Locate the cell with the specified text and output its (x, y) center coordinate. 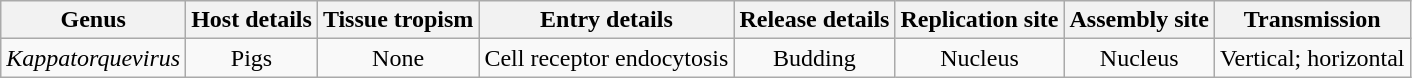
Cell receptor endocytosis (606, 58)
Kappatorquevirus (94, 58)
Genus (94, 20)
Host details (252, 20)
Assembly site (1139, 20)
Budding (814, 58)
Transmission (1312, 20)
None (398, 58)
Release details (814, 20)
Vertical; horizontal (1312, 58)
Tissue tropism (398, 20)
Pigs (252, 58)
Entry details (606, 20)
Replication site (980, 20)
